Scan for the cell matching the given text and deliver its [X, Y] coordinate at center. 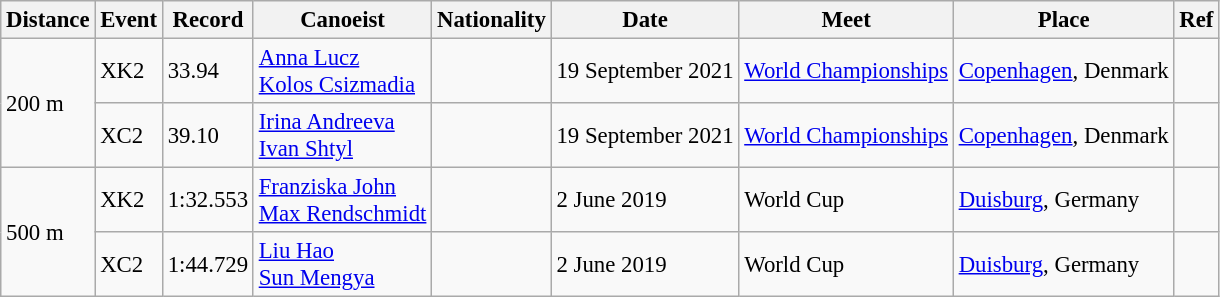
Nationality [492, 20]
200 m [48, 104]
Meet [846, 20]
Anna LuczKolos Csizmadia [342, 72]
33.94 [208, 72]
Event [129, 20]
Place [1064, 20]
Irina AndreevaIvan Shtyl [342, 136]
500 m [48, 232]
Ref [1196, 20]
Canoeist [342, 20]
Record [208, 20]
39.10 [208, 136]
Liu HaoSun Mengya [342, 264]
Date [645, 20]
Franziska JohnMax Rendschmidt [342, 200]
Distance [48, 20]
1:44.729 [208, 264]
1:32.553 [208, 200]
